Locate the cell with the specified text and output its (x, y) center coordinate. 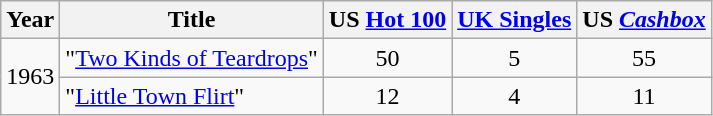
"Little Town Flirt" (192, 96)
"Two Kinds of Teardrops" (192, 58)
55 (644, 58)
Year (30, 20)
Title (192, 20)
UK Singles (514, 20)
US Cashbox (644, 20)
4 (514, 96)
50 (387, 58)
12 (387, 96)
US Hot 100 (387, 20)
5 (514, 58)
1963 (30, 77)
11 (644, 96)
